For the text-containing cell, return its midpoint in [x, y] coordinate format. 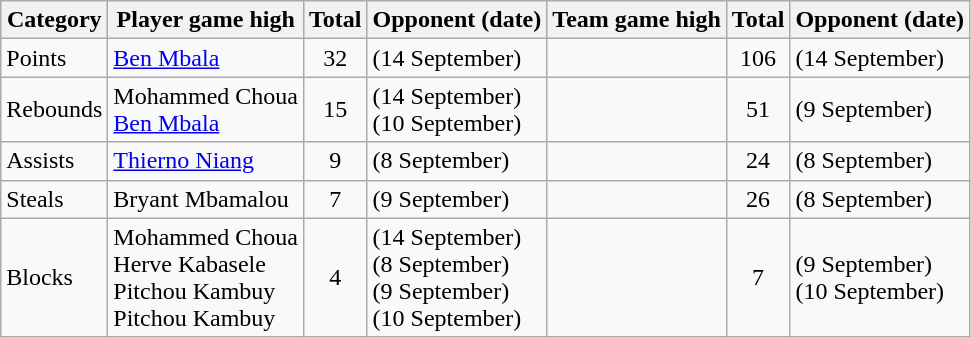
15 [336, 110]
Category [54, 20]
Ben Mbala [206, 58]
Player game high [206, 20]
51 [758, 110]
Team game high [637, 20]
(9 September) (10 September) [880, 278]
26 [758, 199]
Mohammed Choua Herve Kabasele Pitchou Kambuy Pitchou Kambuy [206, 278]
Bryant Mbamalou [206, 199]
Assists [54, 161]
4 [336, 278]
Points [54, 58]
24 [758, 161]
Mohammed Choua Ben Mbala [206, 110]
9 [336, 161]
Thierno Niang [206, 161]
106 [758, 58]
Steals [54, 199]
Blocks [54, 278]
(14 September) (8 September) (9 September) (10 September) [457, 278]
32 [336, 58]
(14 September) (10 September) [457, 110]
Rebounds [54, 110]
